Provide the [X, Y] coordinate of the cell's center where the given text is located.  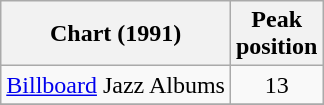
Chart (1991) [116, 34]
Peakposition [276, 34]
13 [276, 85]
Billboard Jazz Albums [116, 85]
